Provide the (X, Y) coordinate of the cell's center where the given text is located.  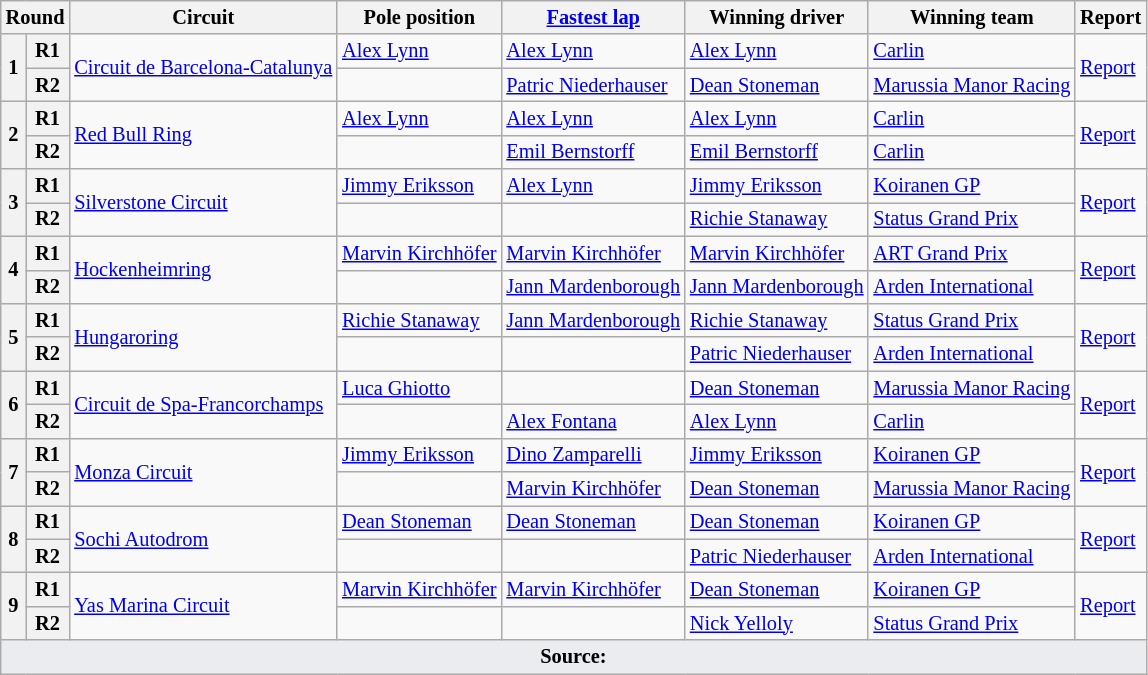
6 (14, 404)
Luca Ghiotto (419, 388)
Round (36, 17)
9 (14, 606)
5 (14, 336)
4 (14, 270)
3 (14, 202)
Dino Zamparelli (593, 455)
Fastest lap (593, 17)
Sochi Autodrom (203, 538)
Winning driver (777, 17)
Hockenheimring (203, 270)
Source: (574, 657)
ART Grand Prix (972, 253)
Yas Marina Circuit (203, 606)
7 (14, 472)
Silverstone Circuit (203, 202)
Circuit de Spa-Francorchamps (203, 404)
Circuit (203, 17)
8 (14, 538)
Nick Yelloly (777, 623)
Monza Circuit (203, 472)
Pole position (419, 17)
Hungaroring (203, 336)
Winning team (972, 17)
Alex Fontana (593, 421)
2 (14, 134)
Circuit de Barcelona-Catalunya (203, 68)
Red Bull Ring (203, 134)
1 (14, 68)
